Scan for the cell matching the given text and deliver its (x, y) coordinate at center. 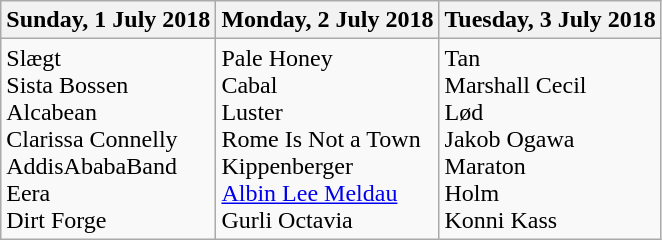
SlægtSista BossenAlcabeanClarissa ConnellyAddisAbabaBandEeraDirt Forge (108, 139)
Monday, 2 July 2018 (328, 20)
TanMarshall CecilLødJakob OgawaMaratonHolmKonni Kass (550, 139)
Pale HoneyCabalLusterRome Is Not a TownKippenbergerAlbin Lee MeldauGurli Octavia (328, 139)
Tuesday, 3 July 2018 (550, 20)
Sunday, 1 July 2018 (108, 20)
